Provide the [x, y] coordinate of the cell's center where the given text is located.  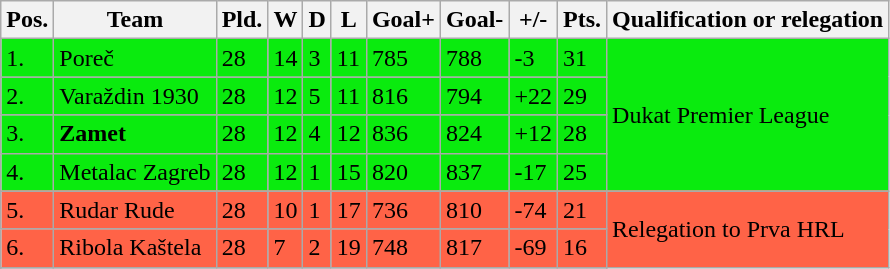
836 [403, 134]
Dukat Premier League [748, 115]
Pos. [28, 20]
3 [317, 58]
Team [135, 20]
785 [403, 58]
14 [286, 58]
16 [582, 248]
-74 [534, 210]
837 [474, 172]
21 [582, 210]
817 [474, 248]
Goal+ [403, 20]
+22 [534, 96]
-69 [534, 248]
6. [28, 248]
794 [474, 96]
Rudar Rude [135, 210]
748 [403, 248]
Varaždin 1930 [135, 96]
820 [403, 172]
Relegation to Prva HRL [748, 229]
Pts. [582, 20]
Ribola Kaštela [135, 248]
Metalac Zagreb [135, 172]
736 [403, 210]
+12 [534, 134]
824 [474, 134]
5 [317, 96]
5. [28, 210]
-3 [534, 58]
Pld. [242, 20]
15 [348, 172]
10 [286, 210]
2. [28, 96]
3. [28, 134]
2 [317, 248]
19 [348, 248]
Poreč [135, 58]
+/- [534, 20]
L [348, 20]
D [317, 20]
7 [286, 248]
Zamet [135, 134]
Qualification or relegation [748, 20]
W [286, 20]
Goal- [474, 20]
1. [28, 58]
816 [403, 96]
810 [474, 210]
25 [582, 172]
31 [582, 58]
788 [474, 58]
-17 [534, 172]
4 [317, 134]
17 [348, 210]
4. [28, 172]
29 [582, 96]
